Extract the [X, Y] coordinate from the center of the cell holding the provided text.  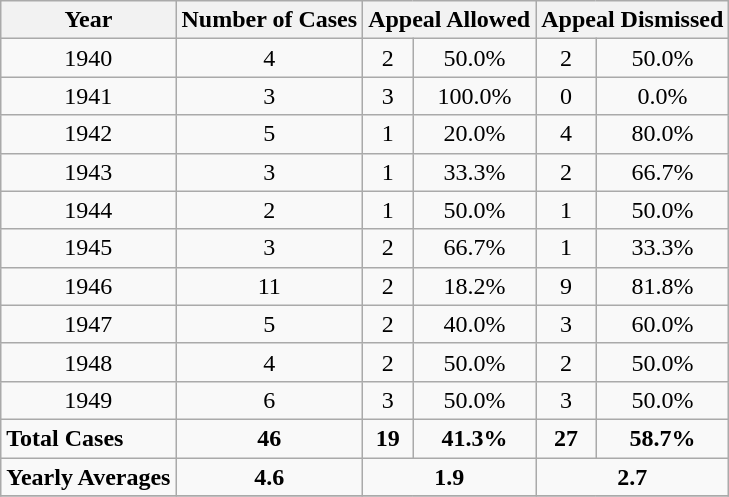
Total Cases [88, 438]
9 [566, 286]
4.6 [270, 477]
100.0% [474, 96]
40.0% [474, 324]
58.7% [662, 438]
1.9 [450, 477]
81.8% [662, 286]
41.3% [474, 438]
1949 [88, 400]
1944 [88, 210]
1946 [88, 286]
Year [88, 20]
0 [566, 96]
1945 [88, 248]
1940 [88, 58]
Number of Cases [270, 20]
20.0% [474, 134]
18.2% [474, 286]
6 [270, 400]
1947 [88, 324]
1942 [88, 134]
Yearly Averages [88, 477]
Appeal Allowed [450, 20]
60.0% [662, 324]
0.0% [662, 96]
46 [270, 438]
27 [566, 438]
1941 [88, 96]
11 [270, 286]
1943 [88, 172]
2.7 [632, 477]
19 [388, 438]
1948 [88, 362]
80.0% [662, 134]
Appeal Dismissed [632, 20]
